Return the [x, y] coordinate for the center point of the cell that contains the specified text.  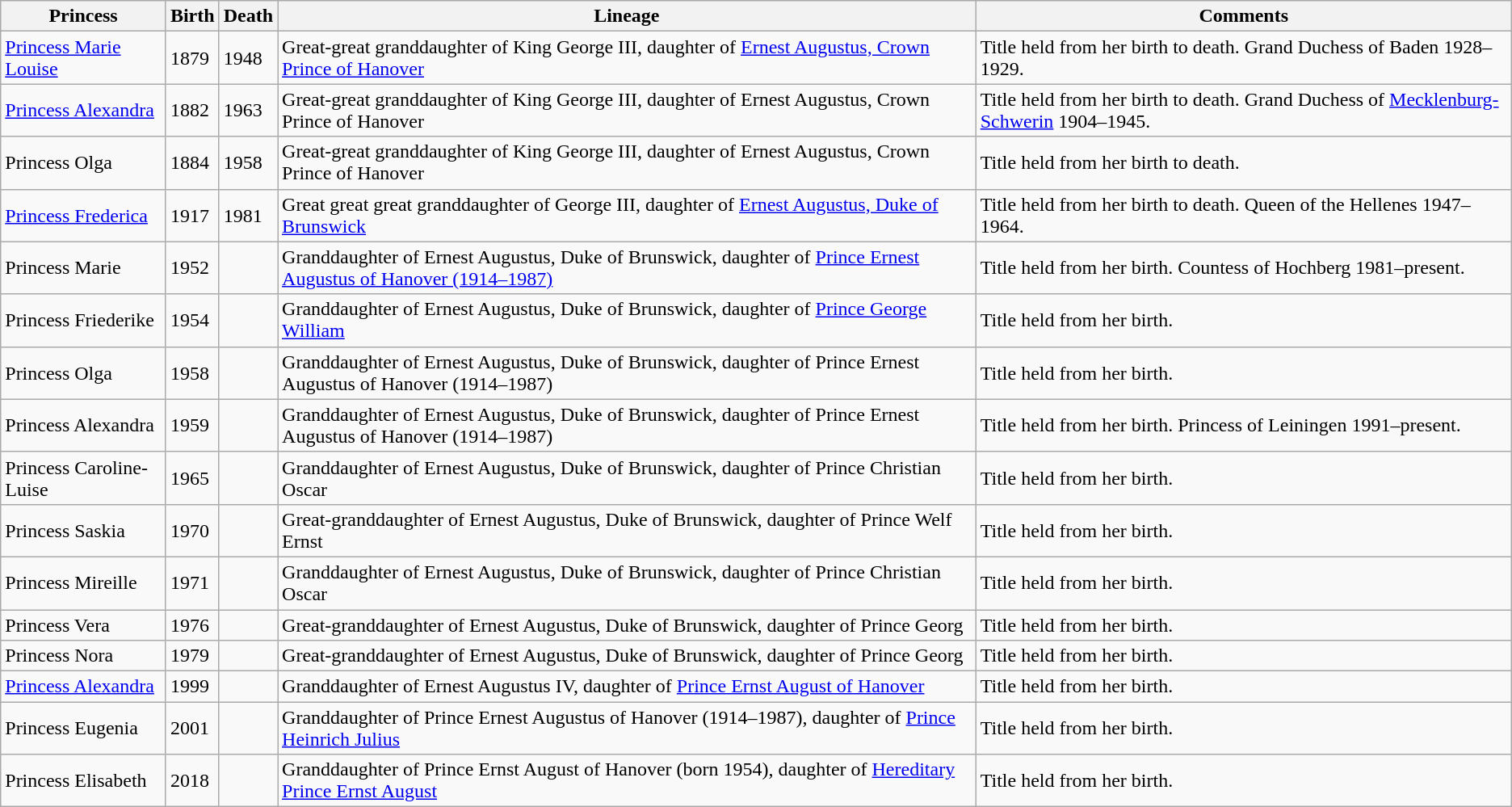
Title held from her birth to death. [1244, 163]
Princess Mireille [84, 583]
1981 [248, 215]
Granddaughter of Ernest Augustus, Duke of Brunswick, daughter of Prince George William [627, 320]
1884 [192, 163]
2001 [192, 729]
1970 [192, 530]
1999 [192, 687]
Princess Marie Louise [84, 58]
Title held from her birth. Princess of Leiningen 1991–present. [1244, 425]
2018 [192, 780]
1917 [192, 215]
Princess Elisabeth [84, 780]
Granddaughter of Prince Ernst August of Hanover (born 1954), daughter of Hereditary Prince Ernst August [627, 780]
Title held from her birth. Countess of Hochberg 1981–present. [1244, 268]
Princess Frederica [84, 215]
1948 [248, 58]
1959 [192, 425]
1879 [192, 58]
Great-granddaughter of Ernest Augustus, Duke of Brunswick, daughter of Prince Welf Ernst [627, 530]
Princess Eugenia [84, 729]
1963 [248, 110]
1971 [192, 583]
Princess Saskia [84, 530]
Title held from her birth to death. Queen of the Hellenes 1947–1964. [1244, 215]
Title held from her birth to death. Grand Duchess of Baden 1928–1929. [1244, 58]
Great great great granddaughter of George III, daughter of Ernest Augustus, Duke of Brunswick [627, 215]
Title held from her birth to death. Grand Duchess of Mecklenburg-Schwerin 1904–1945. [1244, 110]
Princess Vera [84, 624]
1952 [192, 268]
1882 [192, 110]
Lineage [627, 16]
Princess [84, 16]
1954 [192, 320]
Comments [1244, 16]
1965 [192, 478]
Granddaughter of Prince Ernest Augustus of Hanover (1914–1987), daughter of Prince Heinrich Julius [627, 729]
Granddaughter of Ernest Augustus IV, daughter of Prince Ernst August of Hanover [627, 687]
Princess Nora [84, 656]
Birth [192, 16]
Princess Caroline-Luise [84, 478]
Death [248, 16]
1976 [192, 624]
Princess Friederike [84, 320]
1979 [192, 656]
Princess Marie [84, 268]
